Return the [x, y] coordinate for the center point of the cell that contains the specified text.  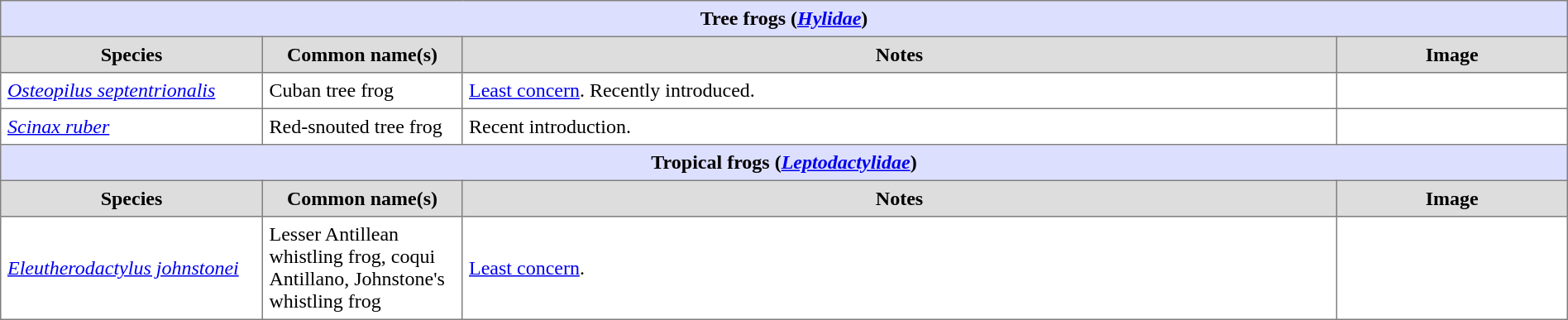
Eleutherodactylus johnstonei [131, 268]
Osteopilus septentrionalis [131, 91]
Scinax ruber [131, 127]
Tropical frogs (Leptodactylidae) [784, 163]
Red-snouted tree frog [362, 127]
Cuban tree frog [362, 91]
Tree frogs (Hylidae) [784, 19]
Least concern. Recently introduced. [900, 91]
Lesser Antillean whistling frog, coqui Antillano, Johnstone's whistling frog [362, 268]
Least concern. [900, 268]
Recent introduction. [900, 127]
